From the cell containing the given text, extract its center point as [X, Y] coordinate. 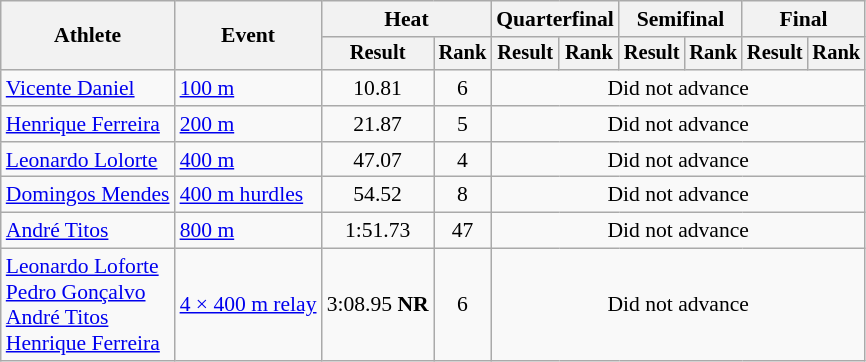
10.81 [378, 88]
47 [463, 231]
Semifinal [680, 19]
4 [463, 160]
54.52 [378, 195]
400 m hurdles [248, 195]
4 × 400 m relay [248, 305]
Vicente Daniel [88, 88]
47.07 [378, 160]
Heat [407, 19]
3:08.95 NR [378, 305]
Leonardo Lolorte [88, 160]
Henrique Ferreira [88, 124]
Leonardo LofortePedro GonçalvoAndré TitosHenrique Ferreira [88, 305]
Quarterfinal [555, 19]
21.87 [378, 124]
Athlete [88, 36]
200 m [248, 124]
André Titos [88, 231]
5 [463, 124]
100 m [248, 88]
1:51.73 [378, 231]
400 m [248, 160]
800 m [248, 231]
Final [804, 19]
Event [248, 36]
Domingos Mendes [88, 195]
8 [463, 195]
